Scan for the cell matching the given text and deliver its (X, Y) coordinate at center. 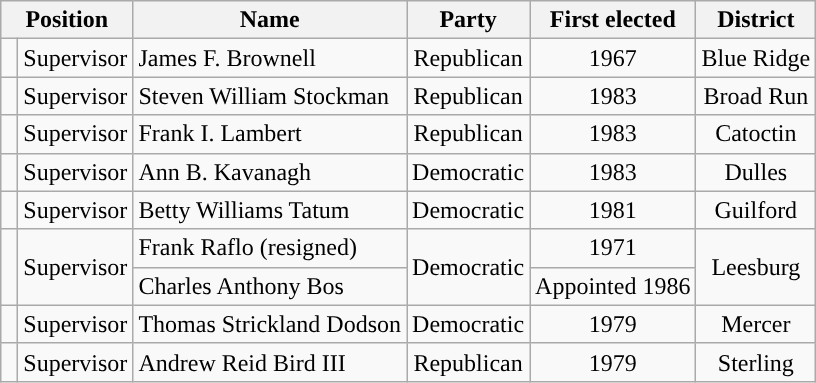
Mercer (756, 324)
Dulles (756, 172)
Blue Ridge (756, 58)
Appointed 1986 (613, 286)
Charles Anthony Bos (270, 286)
Thomas Strickland Dodson (270, 324)
First elected (613, 20)
Andrew Reid Bird III (270, 362)
Betty Williams Tatum (270, 210)
Leesburg (756, 267)
Broad Run (756, 96)
Steven William Stockman (270, 96)
District (756, 20)
Guilford (756, 210)
1971 (613, 248)
Position (67, 20)
Catoctin (756, 134)
Frank I. Lambert (270, 134)
Party (468, 20)
Name (270, 20)
James F. Brownell (270, 58)
Ann B. Kavanagh (270, 172)
Frank Raflo (resigned) (270, 248)
1981 (613, 210)
1967 (613, 58)
Sterling (756, 362)
